Detect which cell encompasses the target text, then output its (x, y) center coordinate. 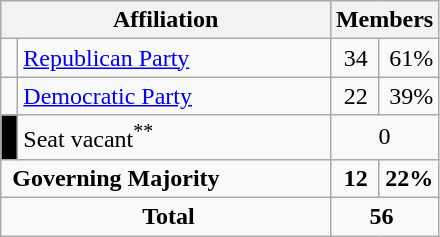
0 (384, 138)
39% (408, 96)
61% (408, 58)
Republican Party (174, 58)
Affiliation (166, 20)
56 (384, 217)
Democratic Party (174, 96)
22% (408, 178)
22 (354, 96)
Members (384, 20)
Total (166, 217)
Governing Majority (166, 178)
12 (354, 178)
34 (354, 58)
Seat vacant** (174, 138)
